Search for the cell housing the specified text and yield its (x, y) center coordinate. 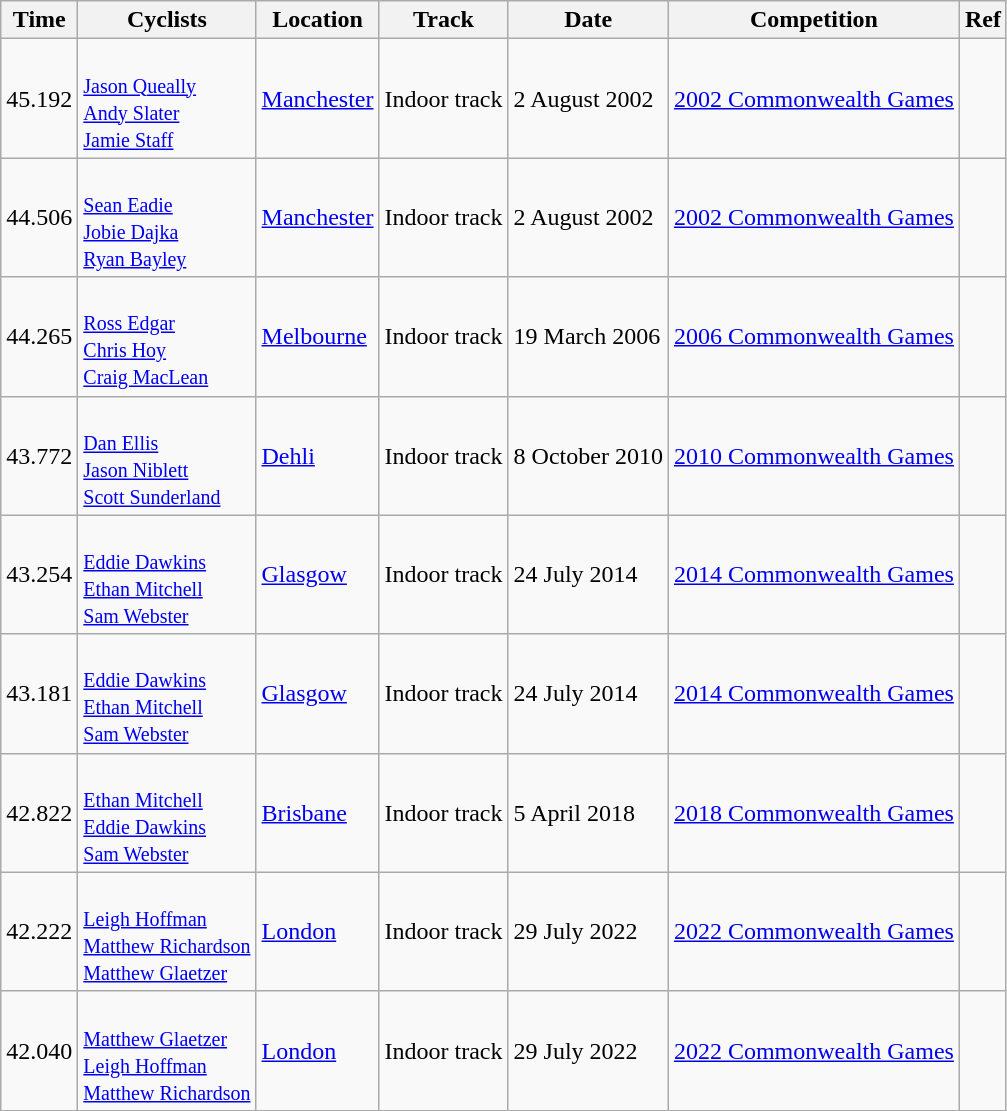
45.192 (40, 98)
44.265 (40, 336)
Time (40, 20)
Competition (814, 20)
Sean EadieJobie DajkaRyan Bayley (167, 218)
2018 Commonwealth Games (814, 812)
Dan EllisJason NiblettScott Sunderland (167, 456)
Brisbane (318, 812)
Ref (982, 20)
42.222 (40, 932)
Date (588, 20)
42.822 (40, 812)
Ethan MitchellEddie DawkinsSam Webster (167, 812)
Leigh HoffmanMatthew RichardsonMatthew Glaetzer (167, 932)
19 March 2006 (588, 336)
44.506 (40, 218)
Jason QueallyAndy SlaterJamie Staff (167, 98)
Dehli (318, 456)
Track (444, 20)
2010 Commonwealth Games (814, 456)
Matthew GlaetzerLeigh HoffmanMatthew Richardson (167, 1050)
43.181 (40, 694)
43.772 (40, 456)
42.040 (40, 1050)
8 October 2010 (588, 456)
43.254 (40, 574)
Ross EdgarChris HoyCraig MacLean (167, 336)
Melbourne (318, 336)
Cyclists (167, 20)
Location (318, 20)
5 April 2018 (588, 812)
2006 Commonwealth Games (814, 336)
